Return [x, y] of the center of cell containing provided text 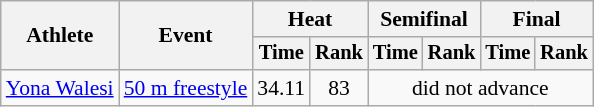
Athlete [60, 36]
Event [186, 36]
Final [536, 19]
Yona Walesi [60, 88]
34.11 [281, 88]
50 m freestyle [186, 88]
83 [339, 88]
Semifinal [424, 19]
Heat [310, 19]
did not advance [480, 88]
